Return [X, Y] of the center of cell containing provided text 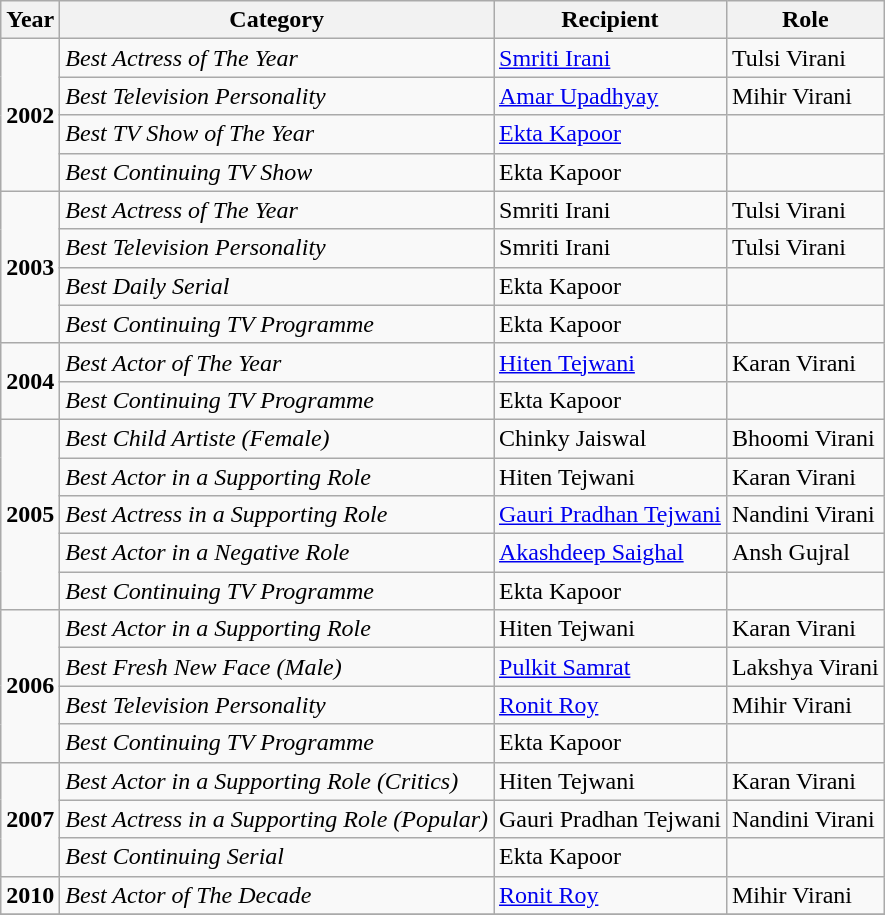
Best Continuing TV Show [277, 172]
2010 [30, 895]
Chinky Jaiswal [610, 438]
2003 [30, 267]
Pulkit Samrat [610, 667]
2002 [30, 115]
Bhoomi Virani [805, 438]
Best Actor of The Year [277, 362]
2004 [30, 381]
Year [30, 20]
Best Actor of The Decade [277, 895]
Role [805, 20]
2005 [30, 514]
Best Child Artiste (Female) [277, 438]
Best Continuing Serial [277, 857]
2006 [30, 686]
2007 [30, 819]
Best Actress in a Supporting Role [277, 515]
Best Actor in a Supporting Role (Critics) [277, 781]
Best Daily Serial [277, 286]
Recipient [610, 20]
Lakshya Virani [805, 667]
Amar Upadhyay [610, 96]
Best TV Show of The Year [277, 134]
Ansh Gujral [805, 553]
Best Actor in a Negative Role [277, 553]
Category [277, 20]
Best Actress in a Supporting Role (Popular) [277, 819]
Akashdeep Saighal [610, 553]
Best Fresh New Face (Male) [277, 667]
